Return the [X, Y] coordinate for the center point of the cell that contains the specified text.  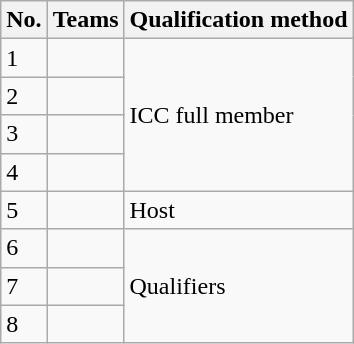
Qualification method [238, 20]
2 [24, 96]
Host [238, 210]
ICC full member [238, 115]
5 [24, 210]
Teams [86, 20]
6 [24, 248]
Qualifiers [238, 286]
3 [24, 134]
8 [24, 324]
4 [24, 172]
No. [24, 20]
1 [24, 58]
7 [24, 286]
